Return the (x, y) coordinate for the center point of the cell that contains the specified text.  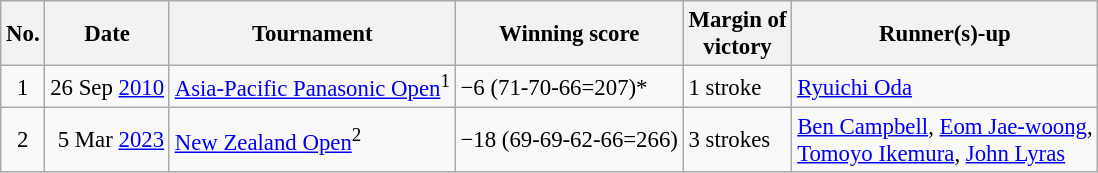
Ben Campbell, Eom Jae-woong, Tomoyo Ikemura, John Lyras (945, 140)
26 Sep 2010 (107, 87)
Date (107, 34)
No. (23, 34)
−6 (71-70-66=207)* (569, 87)
Tournament (312, 34)
−18 (69-69-62-66=266) (569, 140)
1 (23, 87)
Ryuichi Oda (945, 87)
5 Mar 2023 (107, 140)
Asia-Pacific Panasonic Open1 (312, 87)
1 stroke (738, 87)
2 (23, 140)
Margin ofvictory (738, 34)
3 strokes (738, 140)
Runner(s)-up (945, 34)
Winning score (569, 34)
New Zealand Open2 (312, 140)
